For the text-containing cell, return its midpoint in [x, y] coordinate format. 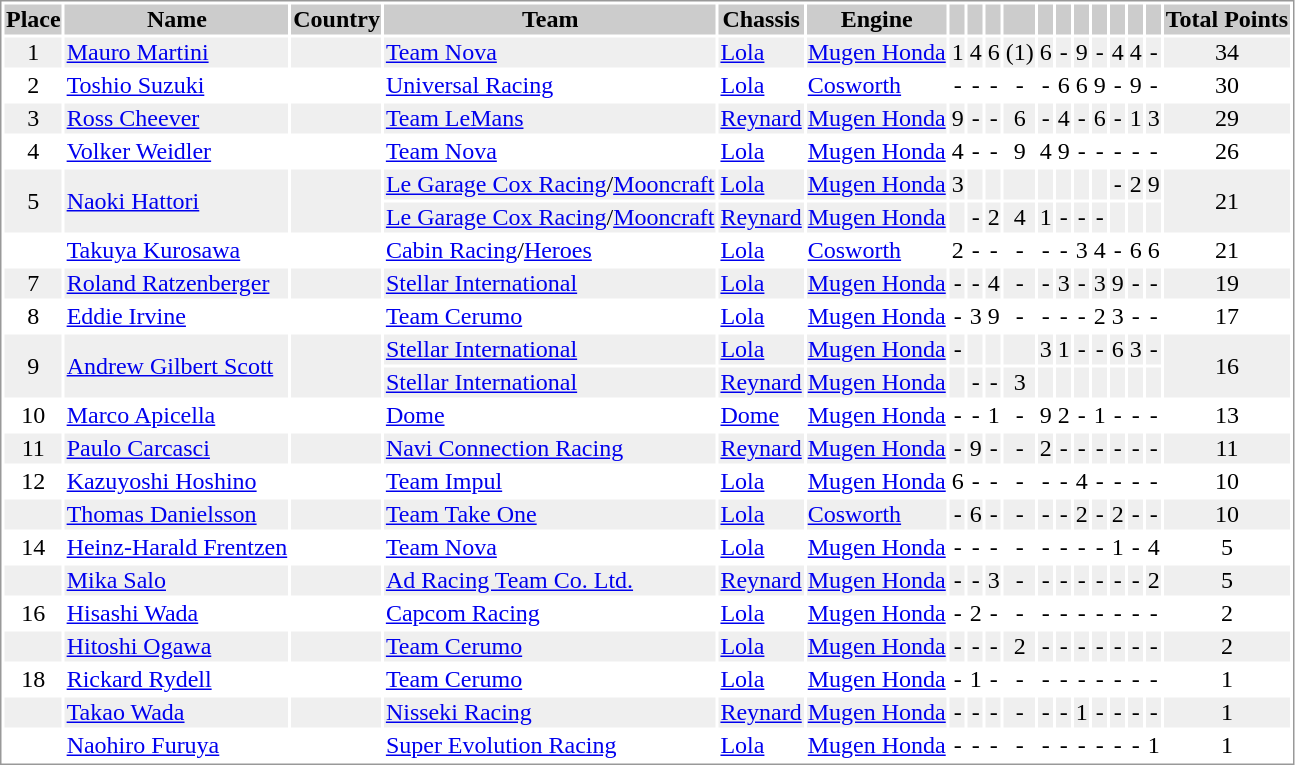
Toshio Suzuki [177, 85]
19 [1226, 283]
Kazuyoshi Hoshino [177, 481]
Roland Ratzenberger [177, 283]
Takuya Kurosawa [177, 251]
Thomas Danielsson [177, 515]
18 [33, 679]
Volker Weidler [177, 151]
14 [33, 547]
Team Take One [550, 515]
17 [1226, 317]
26 [1226, 151]
Country [337, 19]
Capcom Racing [550, 613]
Heinz-Harald Frentzen [177, 547]
Navi Connection Racing [550, 449]
Takao Wada [177, 713]
Hisashi Wada [177, 613]
34 [1226, 53]
Team Impul [550, 481]
12 [33, 481]
Ad Racing Team Co. Ltd. [550, 581]
Naoki Hattori [177, 202]
29 [1226, 119]
30 [1226, 85]
Andrew Gilbert Scott [177, 366]
Hitoshi Ogawa [177, 647]
Name [177, 19]
Cabin Racing/Heroes [550, 251]
Place [33, 19]
Chassis [761, 19]
Eddie Irvine [177, 317]
Naohiro Furuya [177, 745]
(1) [1020, 53]
Universal Racing [550, 85]
Team LeMans [550, 119]
Total Points [1226, 19]
7 [33, 283]
Marco Apicella [177, 415]
Super Evolution Racing [550, 745]
13 [1226, 415]
8 [33, 317]
Paulo Carcasci [177, 449]
Ross Cheever [177, 119]
Nisseki Racing [550, 713]
Mika Salo [177, 581]
Rickard Rydell [177, 679]
Team [550, 19]
Mauro Martini [177, 53]
Engine [876, 19]
